Output the [X, Y] coordinate of the center of the cell containing the given text.  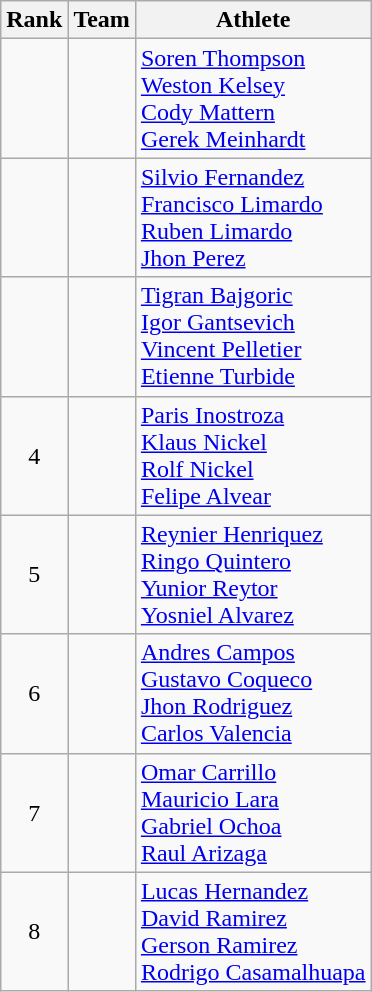
7 [34, 812]
8 [34, 932]
Omar CarrilloMauricio LaraGabriel OchoaRaul Arizaga [253, 812]
Andres CamposGustavo CoquecoJhon RodriguezCarlos Valencia [253, 694]
6 [34, 694]
Athlete [253, 20]
Soren ThompsonWeston KelseyCody MatternGerek Meinhardt [253, 98]
Lucas HernandezDavid RamirezGerson RamirezRodrigo Casamalhuapa [253, 932]
5 [34, 574]
Paris InostrozaKlaus NickelRolf NickelFelipe Alvear [253, 456]
Team [102, 20]
Silvio FernandezFrancisco LimardoRuben LimardoJhon Perez [253, 218]
Rank [34, 20]
Tigran BajgoricIgor GantsevichVincent PelletierEtienne Turbide [253, 336]
Reynier HenriquezRingo QuinteroYunior ReytorYosniel Alvarez [253, 574]
4 [34, 456]
